Return [X, Y] of the center of cell containing provided text 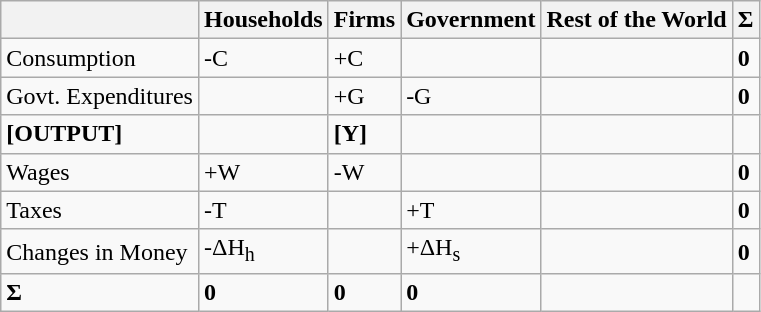
+W [263, 172]
-ΔHh [263, 251]
Wages [100, 172]
-T [263, 210]
Firms [364, 20]
+G [364, 96]
+T [471, 210]
Consumption [100, 58]
Changes in Money [100, 251]
[Y] [364, 134]
+C [364, 58]
[OUTPUT] [100, 134]
Households [263, 20]
Government [471, 20]
-W [364, 172]
Govt. Expenditures [100, 96]
-G [471, 96]
Taxes [100, 210]
Rest of the World [636, 20]
+ΔHs [471, 251]
-C [263, 58]
